Locate the cell with the specified text and output its [x, y] center coordinate. 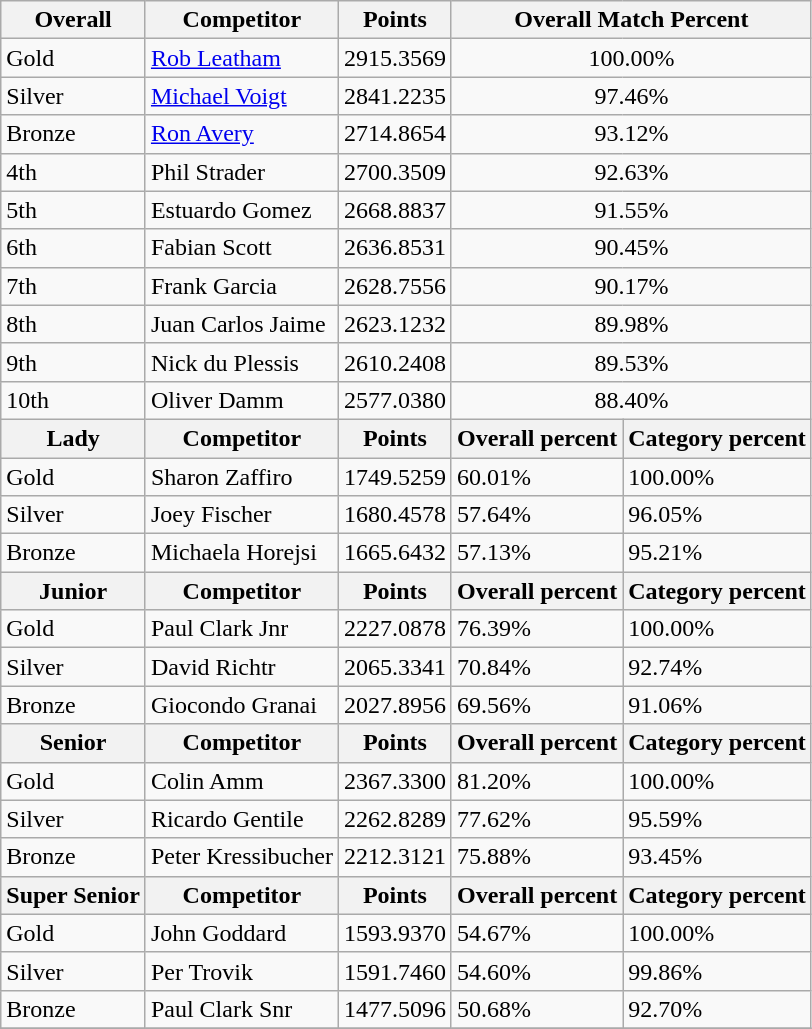
2668.8837 [394, 210]
Estuardo Gomez [242, 210]
57.13% [536, 553]
91.55% [631, 210]
2700.3509 [394, 172]
Super Senior [74, 895]
Sharon Zaffiro [242, 477]
7th [74, 286]
88.40% [631, 400]
2610.2408 [394, 362]
Oliver Damm [242, 400]
Peter Kressibucher [242, 857]
91.06% [718, 705]
95.59% [718, 819]
Senior [74, 743]
92.74% [718, 667]
92.70% [718, 1009]
Overall Match Percent [631, 20]
5th [74, 210]
David Richtr [242, 667]
90.45% [631, 248]
2367.3300 [394, 781]
Michaela Horejsi [242, 553]
2841.2235 [394, 96]
81.20% [536, 781]
Paul Clark Jnr [242, 629]
6th [74, 248]
Per Trovik [242, 971]
Ricardo Gentile [242, 819]
9th [74, 362]
75.88% [536, 857]
96.05% [718, 515]
70.84% [536, 667]
1749.5259 [394, 477]
2065.3341 [394, 667]
54.67% [536, 933]
2628.7556 [394, 286]
Overall [74, 20]
1591.7460 [394, 971]
Juan Carlos Jaime [242, 324]
Frank Garcia [242, 286]
92.63% [631, 172]
69.56% [536, 705]
Lady [74, 438]
Junior [74, 591]
2212.3121 [394, 857]
1665.6432 [394, 553]
Michael Voigt [242, 96]
2636.8531 [394, 248]
2227.0878 [394, 629]
76.39% [536, 629]
93.12% [631, 134]
2262.8289 [394, 819]
4th [74, 172]
Ron Avery [242, 134]
89.53% [631, 362]
2915.3569 [394, 58]
Colin Amm [242, 781]
97.46% [631, 96]
1680.4578 [394, 515]
90.17% [631, 286]
93.45% [718, 857]
Paul Clark Snr [242, 1009]
Joey Fischer [242, 515]
54.60% [536, 971]
Giocondo Granai [242, 705]
77.62% [536, 819]
1477.5096 [394, 1009]
Fabian Scott [242, 248]
1593.9370 [394, 933]
2027.8956 [394, 705]
10th [74, 400]
Rob Leatham [242, 58]
60.01% [536, 477]
95.21% [718, 553]
57.64% [536, 515]
99.86% [718, 971]
2577.0380 [394, 400]
8th [74, 324]
89.98% [631, 324]
2714.8654 [394, 134]
Nick du Plessis [242, 362]
Phil Strader [242, 172]
John Goddard [242, 933]
2623.1232 [394, 324]
50.68% [536, 1009]
